Extract the [X, Y] coordinate from the center of the cell holding the provided text.  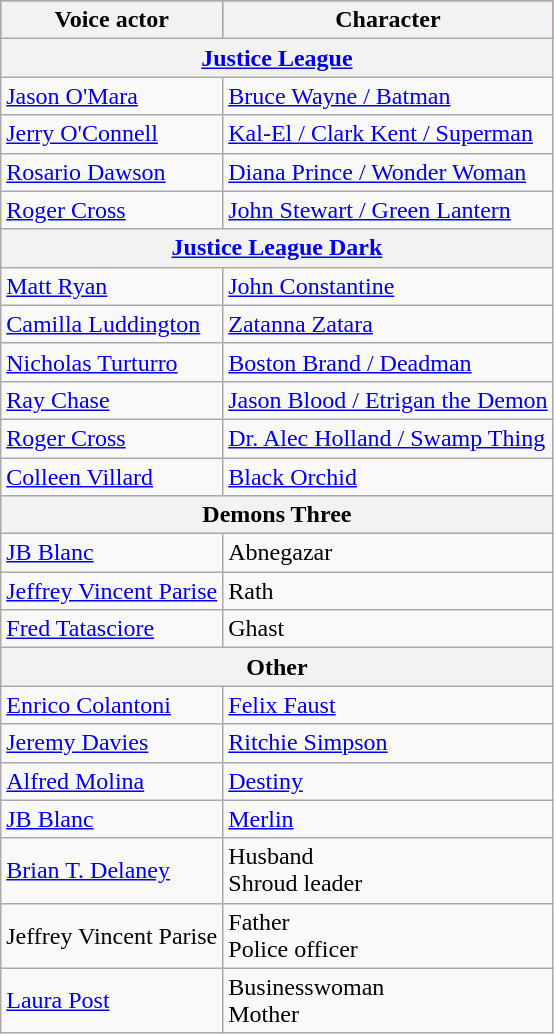
FatherPolice officer [388, 936]
Boston Brand / Deadman [388, 362]
Rosario Dawson [112, 172]
Destiny [388, 781]
Laura Post [112, 1000]
Jerry O'Connell [112, 134]
Jason O'Mara [112, 96]
Kal-El / Clark Kent / Superman [388, 134]
John Stewart / Green Lantern [388, 210]
Voice actor [112, 20]
BusinesswomanMother [388, 1000]
Ray Chase [112, 400]
Ghast [388, 629]
Black Orchid [388, 477]
Camilla Luddington [112, 324]
Bruce Wayne / Batman [388, 96]
Fred Tatasciore [112, 629]
John Constantine [388, 286]
Matt Ryan [112, 286]
Character [388, 20]
Merlin [388, 819]
Other [277, 667]
Nicholas Turturro [112, 362]
Justice League Dark [277, 248]
Demons Three [277, 515]
Rath [388, 591]
Colleen Villard [112, 477]
Abnegazar [388, 553]
Diana Prince / Wonder Woman [388, 172]
Felix Faust [388, 705]
Zatanna Zatara [388, 324]
Alfred Molina [112, 781]
Ritchie Simpson [388, 743]
Brian T. Delaney [112, 870]
Enrico Colantoni [112, 705]
HusbandShroud leader [388, 870]
Jason Blood / Etrigan the Demon [388, 400]
Dr. Alec Holland / Swamp Thing [388, 438]
Justice League [277, 58]
Jeremy Davies [112, 743]
